Output the (x, y) coordinate of the center of the cell containing the given text.  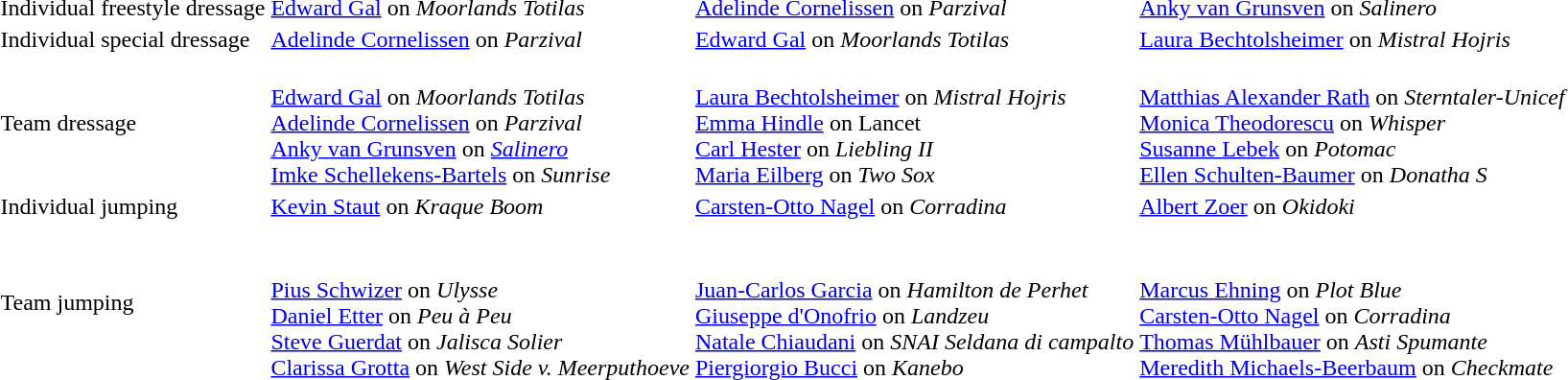
Laura Bechtolsheimer on Mistral Hojris (1352, 39)
Adelinde Cornelissen on Parzival (480, 39)
Carsten-Otto Nagel on Corradina (914, 206)
Laura Bechtolsheimer on Mistral HojrisEmma Hindle on LancetCarl Hester on Liebling IIMaria Eilberg on Two Sox (914, 123)
Matthias Alexander Rath on Sterntaler-UnicefMonica Theodorescu on WhisperSusanne Lebek on PotomacEllen Schulten-Baumer on Donatha S (1352, 123)
Edward Gal on Moorlands Totilas (914, 39)
Kevin Staut on Kraque Boom (480, 206)
Edward Gal on Moorlands TotilasAdelinde Cornelissen on ParzivalAnky van Grunsven on SalineroImke Schellekens-Bartels on Sunrise (480, 123)
Albert Zoer on Okidoki (1352, 206)
